Return the (x, y) coordinate for the center point of the cell that contains the specified text.  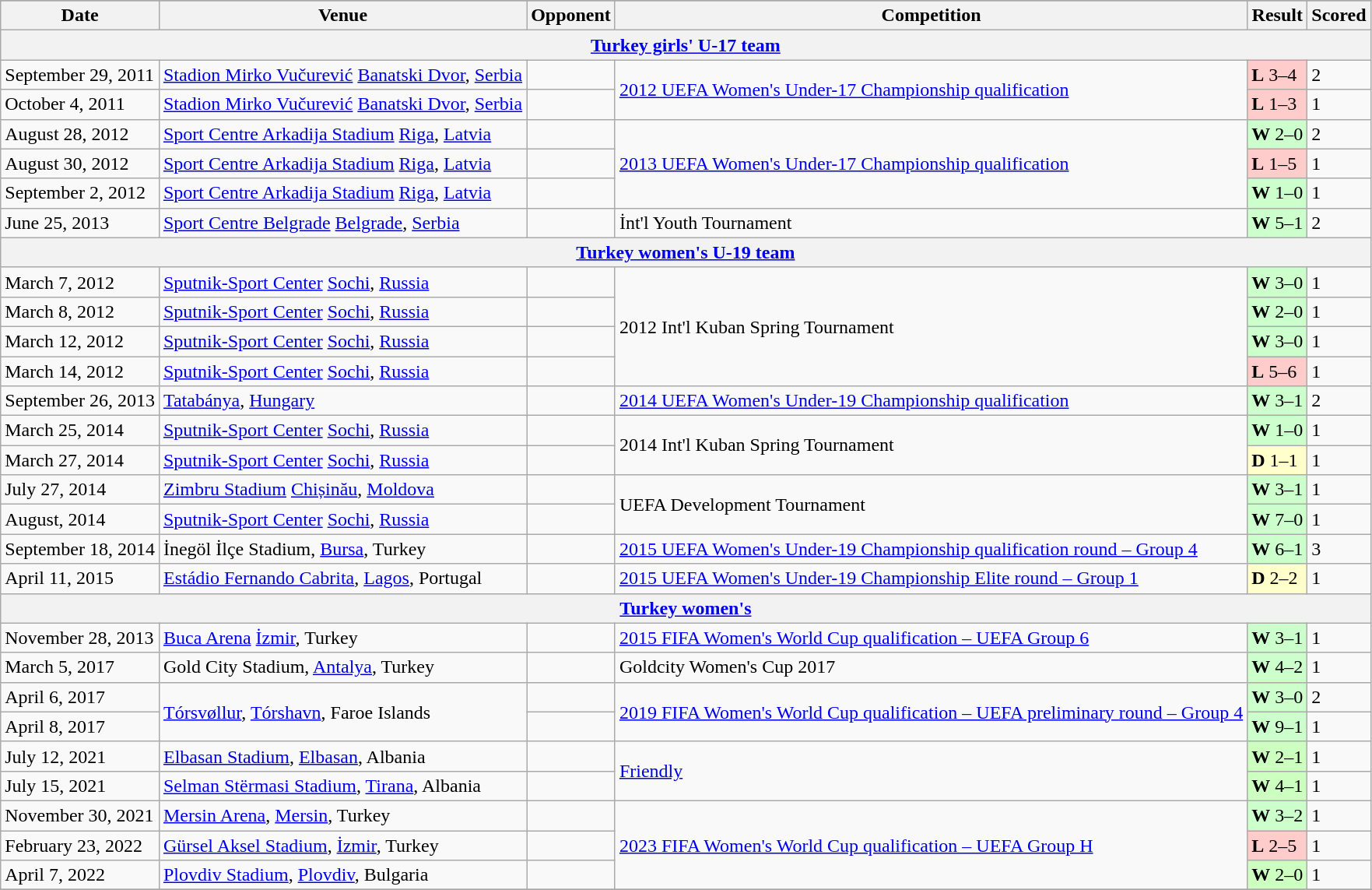
2014 Int'l Kuban Spring Tournament (931, 445)
Turkey women's (686, 608)
April 11, 2015 (80, 579)
July 12, 2021 (80, 756)
Plovdiv Stadium, Plovdiv, Bulgaria (342, 875)
W 5–1 (1278, 223)
March 27, 2014 (80, 460)
2023 FIFA Women's World Cup qualification – UEFA Group H (931, 845)
Turkey girls' U-17 team (686, 45)
Selman Stërmasi Stadium, Tirana, Albania (342, 786)
Goldcity Women's Cup 2017 (931, 667)
2019 FIFA Women's World Cup qualification – UEFA preliminary round – Group 4 (931, 712)
2012 Int'l Kuban Spring Tournament (931, 326)
L 2–5 (1278, 845)
D 1–1 (1278, 460)
April 6, 2017 (80, 697)
L 1–3 (1278, 104)
March 5, 2017 (80, 667)
Competition (931, 16)
Scored (1339, 16)
İnt'l Youth Tournament (931, 223)
July 27, 2014 (80, 490)
March 7, 2012 (80, 282)
November 30, 2021 (80, 815)
L 3–4 (1278, 75)
Turkey women's U-19 team (686, 252)
Tórsvøllur, Tórshavn, Faroe Islands (342, 712)
Opponent (571, 16)
February 23, 2022 (80, 845)
W 2–1 (1278, 756)
W 4–2 (1278, 667)
W 7–0 (1278, 519)
2013 UEFA Women's Under-17 Championship qualification (931, 164)
March 14, 2012 (80, 371)
Sport Centre Belgrade Belgrade, Serbia (342, 223)
İnegöl İlçe Stadium, Bursa, Turkey (342, 549)
August 30, 2012 (80, 164)
August, 2014 (80, 519)
2012 UEFA Women's Under-17 Championship qualification (931, 90)
Elbasan Stadium, Elbasan, Albania (342, 756)
W 4–1 (1278, 786)
W 9–1 (1278, 726)
September 29, 2011 (80, 75)
Estádio Fernando Cabrita, Lagos, Portugal (342, 579)
Friendly (931, 771)
D 2–2 (1278, 579)
Buca Arena İzmir, Turkey (342, 638)
2014 UEFA Women's Under-19 Championship qualification (931, 401)
November 28, 2013 (80, 638)
September 2, 2012 (80, 193)
September 26, 2013 (80, 401)
2015 UEFA Women's Under-19 Championship Elite round – Group 1 (931, 579)
Tatabánya, Hungary (342, 401)
L 1–5 (1278, 164)
October 4, 2011 (80, 104)
2015 FIFA Women's World Cup qualification – UEFA Group 6 (931, 638)
March 12, 2012 (80, 341)
Venue (342, 16)
W 6–1 (1278, 549)
April 7, 2022 (80, 875)
Gürsel Aksel Stadium, İzmir, Turkey (342, 845)
W 3–2 (1278, 815)
July 15, 2021 (80, 786)
L 5–6 (1278, 371)
UEFA Development Tournament (931, 505)
September 18, 2014 (80, 549)
August 28, 2012 (80, 134)
Date (80, 16)
March 25, 2014 (80, 431)
Mersin Arena, Mersin, Turkey (342, 815)
Result (1278, 16)
June 25, 2013 (80, 223)
March 8, 2012 (80, 311)
Zimbru Stadium Chișinău, Moldova (342, 490)
Gold City Stadium, Antalya, Turkey (342, 667)
April 8, 2017 (80, 726)
3 (1339, 549)
2015 UEFA Women's Under-19 Championship qualification round – Group 4 (931, 549)
